Capture the cell that displays the provided text and extract its (x, y) central coordinate. 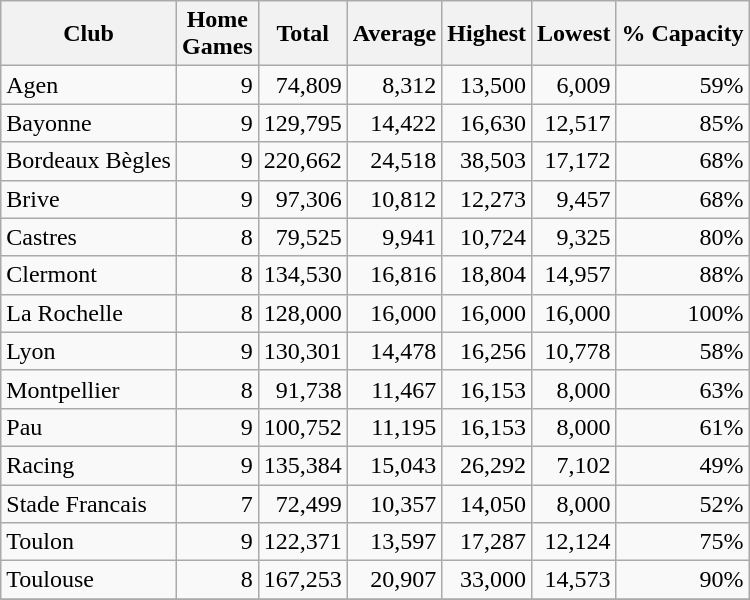
6,009 (574, 85)
14,957 (574, 275)
Club (89, 34)
Highest (487, 34)
24,518 (394, 161)
14,478 (394, 351)
75% (682, 542)
58% (682, 351)
100% (682, 313)
HomeGames (217, 34)
11,467 (394, 389)
18,804 (487, 275)
14,422 (394, 123)
12,124 (574, 542)
Lowest (574, 34)
38,503 (487, 161)
52% (682, 503)
Toulouse (89, 580)
Total (302, 34)
8,312 (394, 85)
13,500 (487, 85)
Average (394, 34)
7 (217, 503)
Pau (89, 427)
9,941 (394, 237)
10,357 (394, 503)
15,043 (394, 465)
12,273 (487, 199)
16,630 (487, 123)
Lyon (89, 351)
49% (682, 465)
10,778 (574, 351)
100,752 (302, 427)
135,384 (302, 465)
12,517 (574, 123)
85% (682, 123)
129,795 (302, 123)
Castres (89, 237)
14,573 (574, 580)
10,724 (487, 237)
72,499 (302, 503)
88% (682, 275)
Racing (89, 465)
59% (682, 85)
33,000 (487, 580)
16,256 (487, 351)
79,525 (302, 237)
220,662 (302, 161)
Toulon (89, 542)
134,530 (302, 275)
Clermont (89, 275)
10,812 (394, 199)
90% (682, 580)
11,195 (394, 427)
61% (682, 427)
130,301 (302, 351)
16,816 (394, 275)
80% (682, 237)
97,306 (302, 199)
Agen (89, 85)
Stade Francais (89, 503)
14,050 (487, 503)
9,457 (574, 199)
17,287 (487, 542)
26,292 (487, 465)
Bayonne (89, 123)
13,597 (394, 542)
Bordeaux Bègles (89, 161)
74,809 (302, 85)
Brive (89, 199)
63% (682, 389)
17,172 (574, 161)
Montpellier (89, 389)
91,738 (302, 389)
20,907 (394, 580)
167,253 (302, 580)
128,000 (302, 313)
La Rochelle (89, 313)
7,102 (574, 465)
9,325 (574, 237)
% Capacity (682, 34)
122,371 (302, 542)
